Search for the cell housing the specified text and yield its (X, Y) center coordinate. 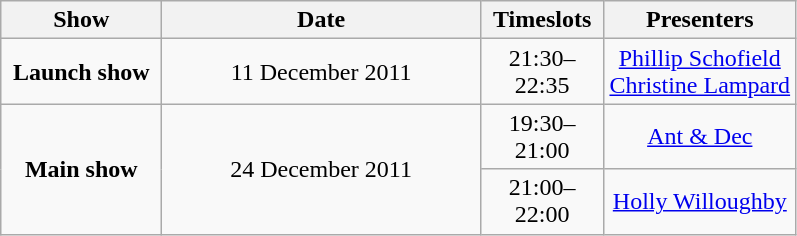
Phillip SchofieldChristine Lampard (700, 72)
Ant & Dec (700, 136)
Show (82, 20)
Presenters (700, 20)
Holly Willoughby (700, 202)
19:30–21:00 (542, 136)
Date (322, 20)
21:00–22:00 (542, 202)
Timeslots (542, 20)
Main show (82, 169)
Launch show (82, 72)
11 December 2011 (322, 72)
24 December 2011 (322, 169)
21:30–22:35 (542, 72)
